Provide the [x, y] coordinate of the cell's center where the given text is located.  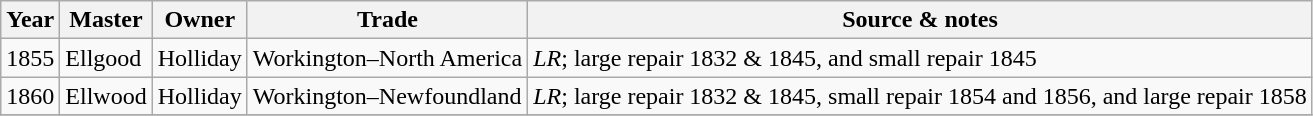
Ellgood [106, 58]
LR; large repair 1832 & 1845, and small repair 1845 [920, 58]
1860 [30, 96]
Year [30, 20]
Workington–Newfoundland [387, 96]
1855 [30, 58]
Owner [200, 20]
Ellwood [106, 96]
Trade [387, 20]
Source & notes [920, 20]
LR; large repair 1832 & 1845, small repair 1854 and 1856, and large repair 1858 [920, 96]
Master [106, 20]
Workington–North America [387, 58]
